Determine the [X, Y] coordinate at the center of the cell enclosing the given text.  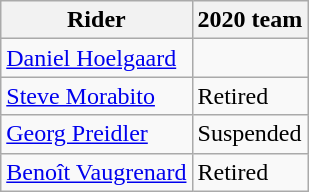
Steve Morabito [96, 96]
Benoît Vaugrenard [96, 172]
Rider [96, 20]
Suspended [250, 134]
2020 team [250, 20]
Daniel Hoelgaard [96, 58]
Georg Preidler [96, 134]
